Locate the cell with the specified text and output its [X, Y] center coordinate. 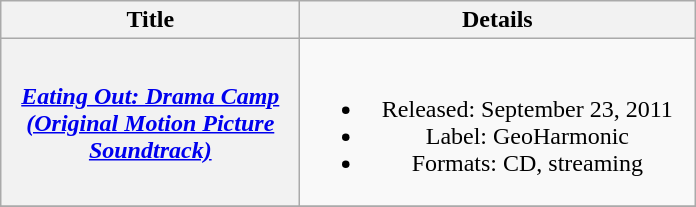
Released: September 23, 2011Label: GeoHarmonicFormats: CD, streaming [498, 122]
Title [150, 20]
Eating Out: Drama Camp (Original Motion Picture Soundtrack) [150, 122]
Details [498, 20]
